Detect which cell encompasses the target text, then output its [x, y] center coordinate. 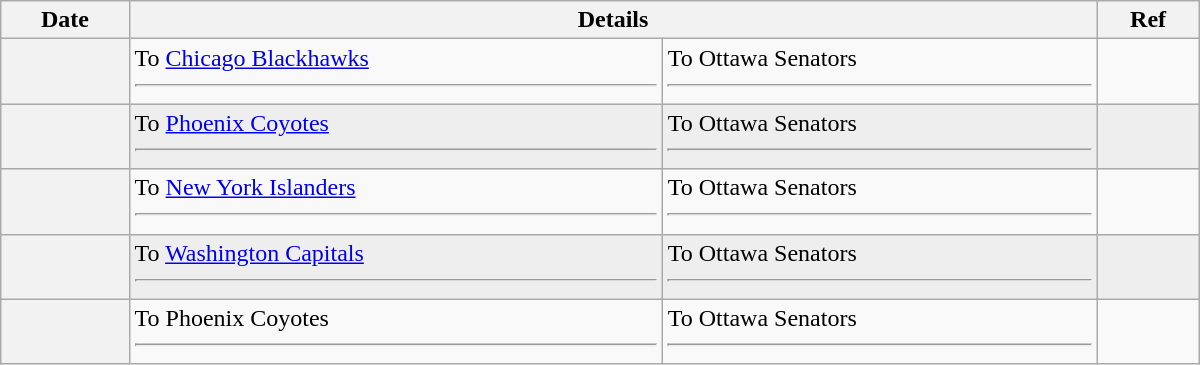
Date [65, 20]
To Chicago Blackhawks [396, 72]
To New York Islanders [396, 202]
Details [613, 20]
Ref [1148, 20]
To Washington Capitals [396, 266]
